Find where the given text appears and provide that cell's center as (x, y) coordinate. 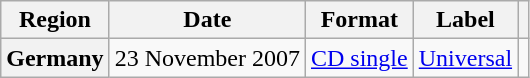
CD single (359, 58)
Region (55, 20)
23 November 2007 (207, 58)
Germany (55, 58)
Date (207, 20)
Label (465, 20)
Format (359, 20)
Universal (465, 58)
